Provide the [x, y] coordinate of the cell's center where the given text is located.  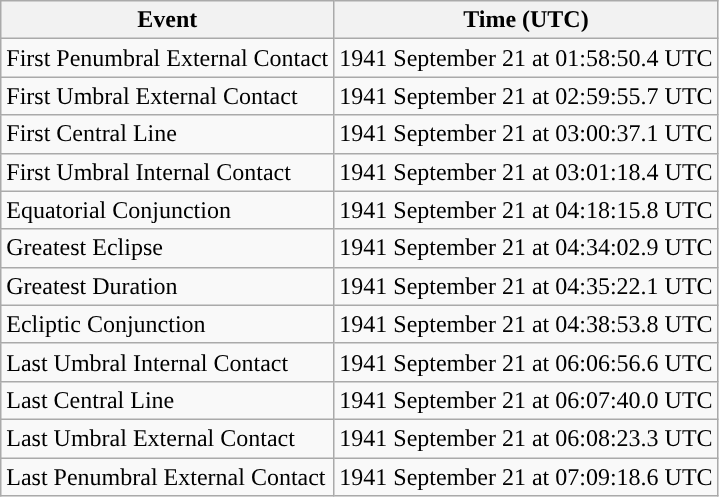
1941 September 21 at 04:35:22.1 UTC [526, 286]
Last Penumbral External Contact [168, 477]
1941 September 21 at 02:59:55.7 UTC [526, 96]
1941 September 21 at 04:38:53.8 UTC [526, 324]
1941 September 21 at 01:58:50.4 UTC [526, 58]
1941 September 21 at 06:08:23.3 UTC [526, 438]
1941 September 21 at 06:06:56.6 UTC [526, 362]
Last Central Line [168, 400]
Event [168, 20]
Last Umbral External Contact [168, 438]
1941 September 21 at 03:00:37.1 UTC [526, 134]
First Umbral External Contact [168, 96]
1941 September 21 at 07:09:18.6 UTC [526, 477]
Greatest Eclipse [168, 248]
Greatest Duration [168, 286]
First Umbral Internal Contact [168, 172]
1941 September 21 at 06:07:40.0 UTC [526, 400]
Equatorial Conjunction [168, 210]
First Central Line [168, 134]
1941 September 21 at 03:01:18.4 UTC [526, 172]
Ecliptic Conjunction [168, 324]
First Penumbral External Contact [168, 58]
1941 September 21 at 04:18:15.8 UTC [526, 210]
Time (UTC) [526, 20]
1941 September 21 at 04:34:02.9 UTC [526, 248]
Last Umbral Internal Contact [168, 362]
